From the cell containing the given text, extract its center point as (x, y) coordinate. 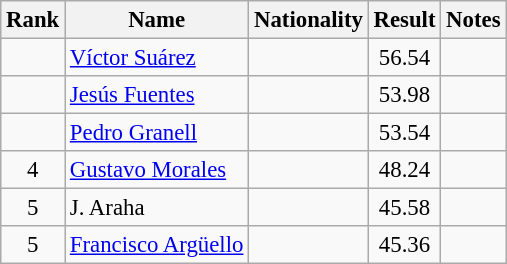
Víctor Suárez (157, 58)
Notes (474, 20)
Pedro Granell (157, 133)
Rank (33, 20)
4 (33, 170)
45.58 (404, 208)
J. Araha (157, 208)
Name (157, 20)
48.24 (404, 170)
45.36 (404, 245)
Jesús Fuentes (157, 95)
Gustavo Morales (157, 170)
56.54 (404, 58)
53.54 (404, 133)
Result (404, 20)
Francisco Argüello (157, 245)
Nationality (308, 20)
53.98 (404, 95)
